Extract the [x, y] coordinate from the center of the cell holding the provided text.  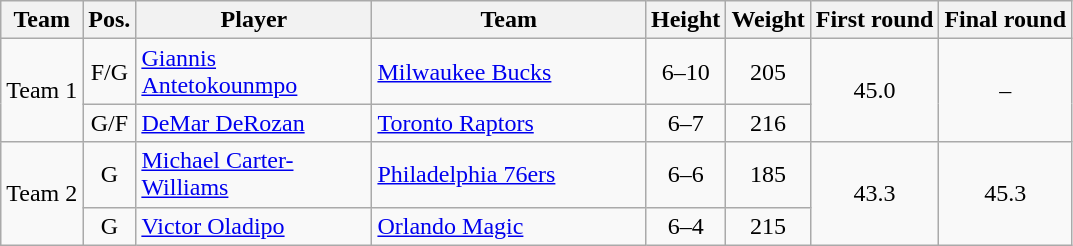
6–4 [685, 226]
Victor Oladipo [254, 226]
205 [768, 72]
45.3 [1006, 194]
Final round [1006, 20]
Philadelphia 76ers [509, 174]
Milwaukee Bucks [509, 72]
G/F [110, 123]
Weight [768, 20]
215 [768, 226]
185 [768, 174]
45.0 [874, 90]
Michael Carter-Williams [254, 174]
Height [685, 20]
6–7 [685, 123]
Giannis Antetokounmpo [254, 72]
Team 2 [42, 194]
Team 1 [42, 90]
DeMar DeRozan [254, 123]
Toronto Raptors [509, 123]
43.3 [874, 194]
6–6 [685, 174]
Player [254, 20]
F/G [110, 72]
First round [874, 20]
Pos. [110, 20]
Orlando Magic [509, 226]
216 [768, 123]
– [1006, 90]
6–10 [685, 72]
